Detect which cell encompasses the target text, then output its (x, y) center coordinate. 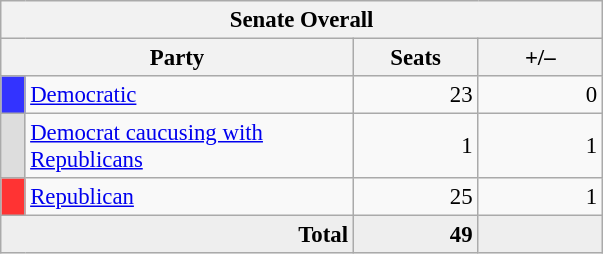
+/– (540, 58)
Democratic (189, 95)
Republican (189, 197)
49 (416, 235)
Democrat caucusing with Republicans (189, 146)
23 (416, 95)
Total (178, 235)
0 (540, 95)
Party (178, 58)
Senate Overall (302, 20)
Seats (416, 58)
25 (416, 197)
